Extract the (x, y) coordinate from the center of the cell holding the provided text.  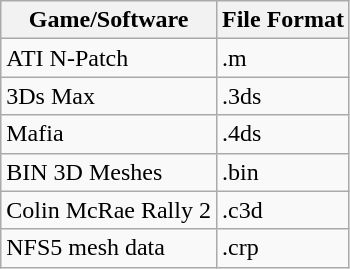
File Format (282, 20)
.c3d (282, 210)
ATI N-Patch (109, 58)
BIN 3D Meshes (109, 172)
.3ds (282, 96)
Mafia (109, 134)
.bin (282, 172)
.crp (282, 248)
.m (282, 58)
Colin McRae Rally 2 (109, 210)
NFS5 mesh data (109, 248)
Game/Software (109, 20)
3Ds Max (109, 96)
.4ds (282, 134)
